Return [x, y] of the center of cell containing provided text 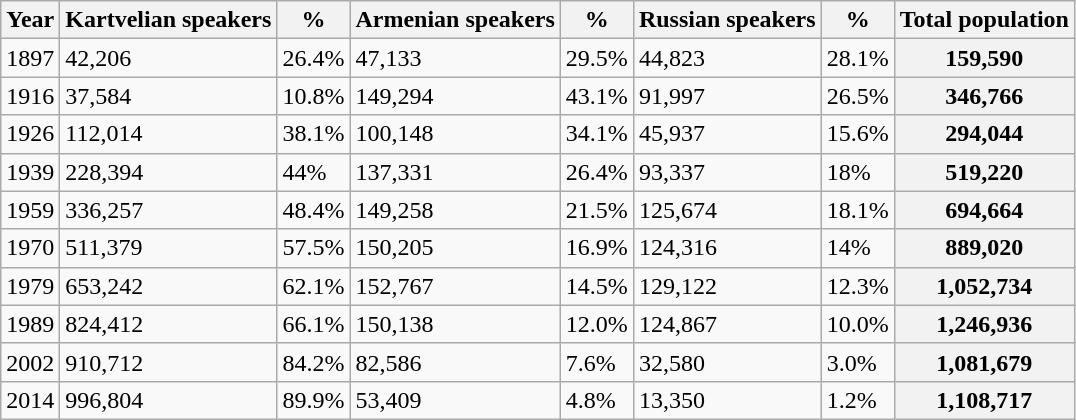
150,138 [455, 324]
125,674 [727, 210]
159,590 [984, 58]
12.0% [596, 324]
1.2% [858, 400]
57.5% [314, 248]
89.9% [314, 400]
12.3% [858, 286]
1916 [30, 96]
44% [314, 172]
1989 [30, 324]
137,331 [455, 172]
Total population [984, 20]
1,052,734 [984, 286]
910,712 [168, 362]
1970 [30, 248]
1897 [30, 58]
129,122 [727, 286]
Russian speakers [727, 20]
15.6% [858, 134]
694,664 [984, 210]
1,108,717 [984, 400]
7.6% [596, 362]
93,337 [727, 172]
10.0% [858, 324]
21.5% [596, 210]
16.9% [596, 248]
18.1% [858, 210]
996,804 [168, 400]
38.1% [314, 134]
91,997 [727, 96]
100,148 [455, 134]
336,257 [168, 210]
62.1% [314, 286]
1939 [30, 172]
Year [30, 20]
13,350 [727, 400]
124,316 [727, 248]
18% [858, 172]
34.1% [596, 134]
29.5% [596, 58]
53,409 [455, 400]
150,205 [455, 248]
511,379 [168, 248]
43.1% [596, 96]
1,081,679 [984, 362]
82,586 [455, 362]
124,867 [727, 324]
149,258 [455, 210]
294,044 [984, 134]
28.1% [858, 58]
32,580 [727, 362]
42,206 [168, 58]
14% [858, 248]
44,823 [727, 58]
66.1% [314, 324]
889,020 [984, 248]
149,294 [455, 96]
14.5% [596, 286]
45,937 [727, 134]
10.8% [314, 96]
346,766 [984, 96]
152,767 [455, 286]
1959 [30, 210]
1926 [30, 134]
112,014 [168, 134]
2014 [30, 400]
1979 [30, 286]
Kartvelian speakers [168, 20]
653,242 [168, 286]
3.0% [858, 362]
26.5% [858, 96]
Armenian speakers [455, 20]
824,412 [168, 324]
4.8% [596, 400]
519,220 [984, 172]
1,246,936 [984, 324]
2002 [30, 362]
37,584 [168, 96]
48.4% [314, 210]
47,133 [455, 58]
84.2% [314, 362]
228,394 [168, 172]
